Output the [x, y] coordinate of the center of the cell containing the given text.  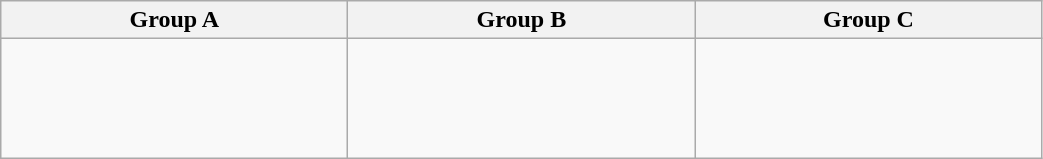
Group A [174, 20]
Group B [522, 20]
Group C [868, 20]
